Identify which cell holds the provided text, then report its [x, y] central coordinate. 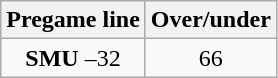
Over/under [210, 20]
66 [210, 58]
Pregame line [74, 20]
SMU –32 [74, 58]
